Locate the cell with the specified text and output its [x, y] center coordinate. 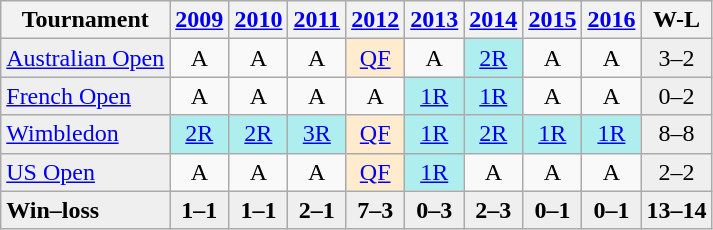
3–2 [676, 58]
Tournament [86, 20]
French Open [86, 96]
2010 [258, 20]
0–2 [676, 96]
2–2 [676, 172]
2013 [434, 20]
Australian Open [86, 58]
2014 [494, 20]
2016 [612, 20]
2011 [317, 20]
7–3 [376, 210]
2015 [552, 20]
2–1 [317, 210]
2–3 [494, 210]
13–14 [676, 210]
Wimbledon [86, 134]
3R [317, 134]
8–8 [676, 134]
2009 [200, 20]
2012 [376, 20]
Win–loss [86, 210]
0–3 [434, 210]
W-L [676, 20]
US Open [86, 172]
